Return (X, Y) of the center of cell containing provided text 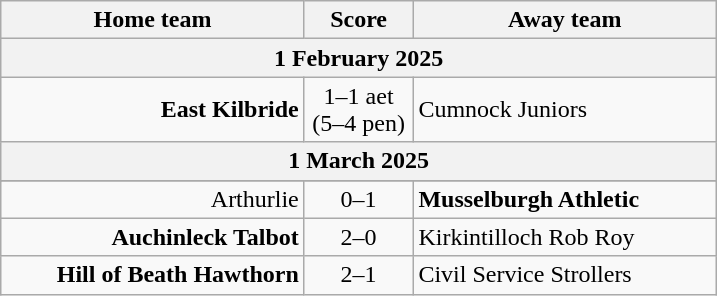
Musselburgh Athletic (565, 199)
Cumnock Juniors (565, 110)
Hill of Beath Hawthorn (153, 275)
Arthurlie (153, 199)
1 March 2025 (359, 161)
2–0 (358, 237)
1–1 aet(5–4 pen) (358, 110)
Kirkintilloch Rob Roy (565, 237)
Civil Service Strollers (565, 275)
East Kilbride (153, 110)
0–1 (358, 199)
Score (358, 20)
Auchinleck Talbot (153, 237)
Home team (153, 20)
2–1 (358, 275)
Away team (565, 20)
1 February 2025 (359, 58)
